Capture the cell that displays the provided text and extract its (X, Y) central coordinate. 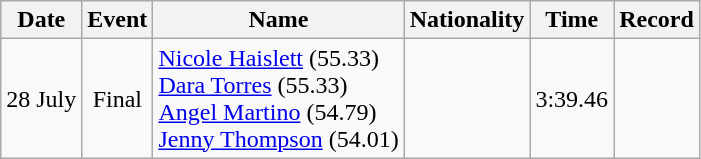
Record (657, 20)
Time (572, 20)
Nicole Haislett (55.33)Dara Torres (55.33)Angel Martino (54.79)Jenny Thompson (54.01) (278, 98)
3:39.46 (572, 98)
Final (118, 98)
28 July (42, 98)
Event (118, 20)
Nationality (467, 20)
Date (42, 20)
Name (278, 20)
